Pinpoint the cell where the given text exists, returning its (X, Y) midpoint coordinate. 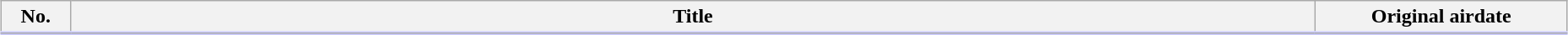
No. (35, 17)
Original airdate (1441, 17)
Title (693, 17)
